Find where the given text appears and provide that cell's center as (X, Y) coordinate. 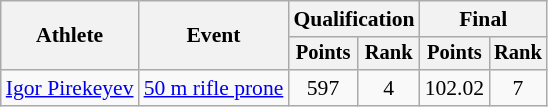
Athlete (70, 36)
Final (484, 19)
Qualification (354, 19)
4 (389, 88)
102.02 (454, 88)
7 (518, 88)
597 (322, 88)
Igor Pirekeyev (70, 88)
Event (214, 36)
50 m rifle prone (214, 88)
